Return the [x, y] coordinate for the center point of the cell that contains the specified text.  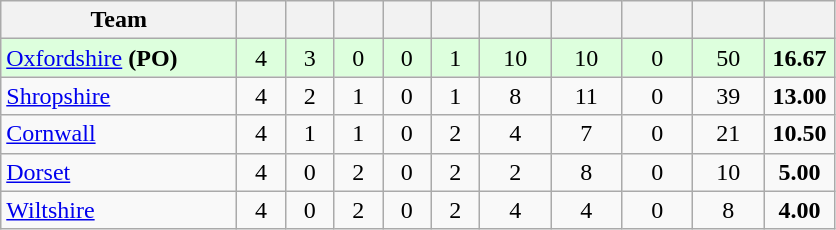
4.00 [800, 210]
11 [586, 96]
5.00 [800, 172]
13.00 [800, 96]
Cornwall [119, 134]
Oxfordshire (PO) [119, 58]
Wiltshire [119, 210]
10.50 [800, 134]
Team [119, 20]
21 [728, 134]
7 [586, 134]
50 [728, 58]
Shropshire [119, 96]
16.67 [800, 58]
3 [310, 58]
39 [728, 96]
Dorset [119, 172]
